Scan for the cell matching the given text and deliver its [X, Y] coordinate at center. 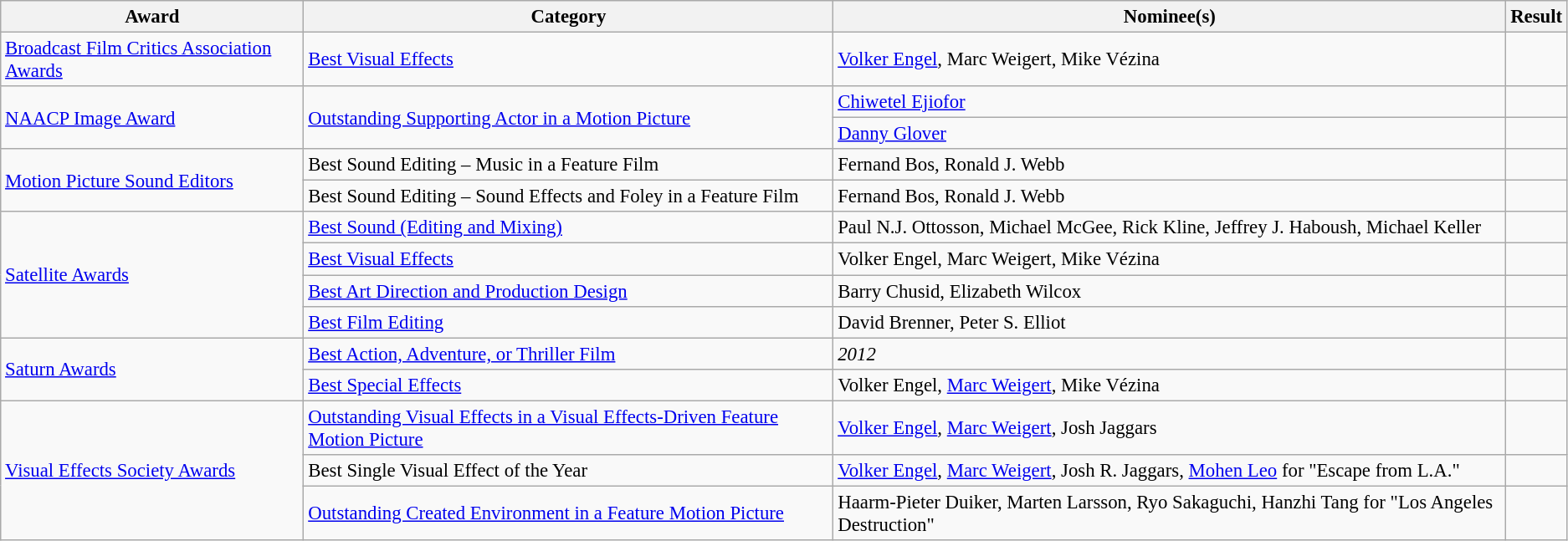
Best Sound Editing – Sound Effects and Foley in a Feature Film [569, 196]
Volker Engel, Marc Weigert, Josh Jaggars [1170, 428]
Best Special Effects [569, 385]
Outstanding Created Environment in a Feature Motion Picture [569, 513]
Satellite Awards [152, 275]
Award [152, 17]
Broadcast Film Critics Association Awards [152, 60]
Motion Picture Sound Editors [152, 181]
Paul N.J. Ottosson, Michael McGee, Rick Kline, Jeffrey J. Haboush, Michael Keller [1170, 228]
David Brenner, Peter S. Elliot [1170, 322]
Result [1536, 17]
Best Sound Editing – Music in a Feature Film [569, 165]
Chiwetel Ejiofor [1170, 102]
Danny Glover [1170, 134]
NAACP Image Award [152, 117]
Outstanding Supporting Actor in a Motion Picture [569, 117]
Saturn Awards [152, 370]
Category [569, 17]
Barry Chusid, Elizabeth Wilcox [1170, 291]
Best Single Visual Effect of the Year [569, 471]
Best Film Editing [569, 322]
Visual Effects Society Awards [152, 470]
Nominee(s) [1170, 17]
Outstanding Visual Effects in a Visual Effects-Driven Feature Motion Picture [569, 428]
Best Sound (Editing and Mixing) [569, 228]
Volker Engel, Marc Weigert, Josh R. Jaggars, Mohen Leo for "Escape from L.A." [1170, 471]
Best Art Direction and Production Design [569, 291]
Best Action, Adventure, or Thriller Film [569, 354]
Haarm-Pieter Duiker, Marten Larsson, Ryo Sakaguchi, Hanzhi Tang for "Los Angeles Destruction" [1170, 513]
2012 [1170, 354]
